Output the [x, y] coordinate of the center of the cell containing the given text.  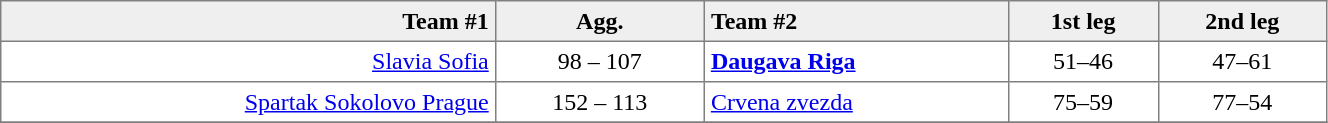
Crvena zvezda [856, 102]
Spartak Sokolovo Prague [248, 102]
77–54 [1242, 102]
Team #1 [248, 21]
Team #2 [856, 21]
Daugava Riga [856, 61]
51–46 [1083, 61]
98 – 107 [600, 61]
75–59 [1083, 102]
Slavia Sofia [248, 61]
1st leg [1083, 21]
152 – 113 [600, 102]
2nd leg [1242, 21]
47–61 [1242, 61]
Agg. [600, 21]
